Find where the given text appears and provide that cell's center as (X, Y) coordinate. 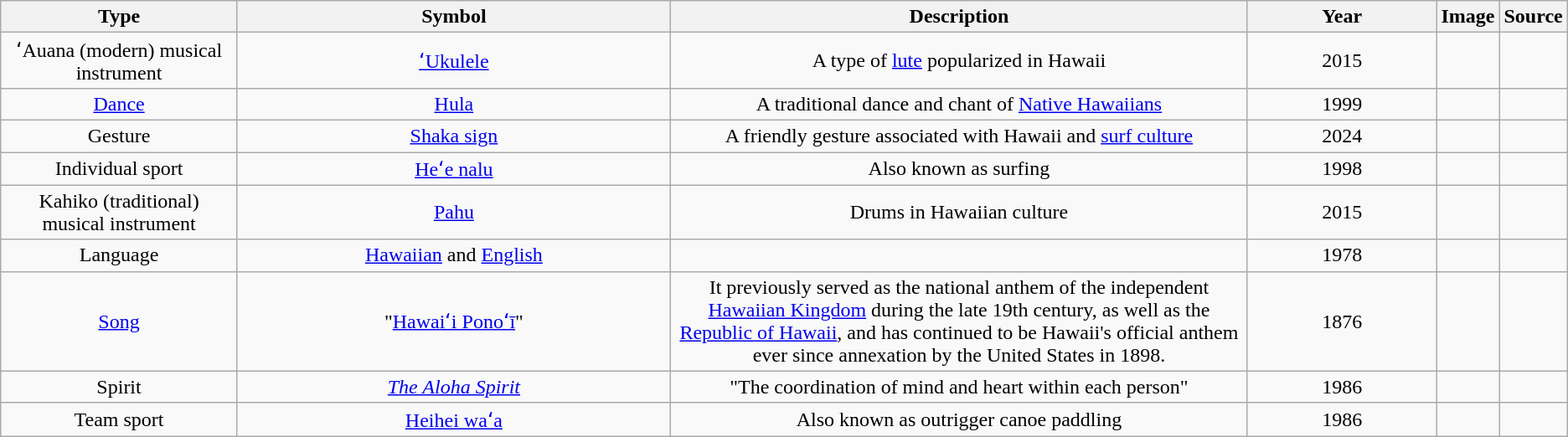
1998 (1342, 169)
Heihei waʻa (454, 419)
Individual sport (119, 169)
Symbol (454, 17)
Team sport (119, 419)
2024 (1342, 136)
A friendly gesture associated with Hawaii and surf culture (958, 136)
Hawaiian and English (454, 255)
Spirit (119, 387)
Heʻe nalu (454, 169)
1999 (1342, 104)
Kahiko (traditional) musical instrument (119, 213)
Shaka sign (454, 136)
A type of lute popularized in Hawaii (958, 60)
"Hawaiʻi Ponoʻī" (454, 321)
A traditional dance and chant of Native Hawaiians (958, 104)
1978 (1342, 255)
Language (119, 255)
Also known as outrigger canoe paddling (958, 419)
Pahu (454, 213)
Type (119, 17)
Gesture (119, 136)
The Aloha Spirit (454, 387)
ʻAuana (modern) musical instrument (119, 60)
Drums in Hawaiian culture (958, 213)
Description (958, 17)
1876 (1342, 321)
ʻUkulele (454, 60)
Also known as surfing (958, 169)
Image (1467, 17)
Source (1533, 17)
"The coordination of mind and heart within each person" (958, 387)
Dance (119, 104)
Year (1342, 17)
Song (119, 321)
Hula (454, 104)
